Return (x, y) of the center of cell containing provided text 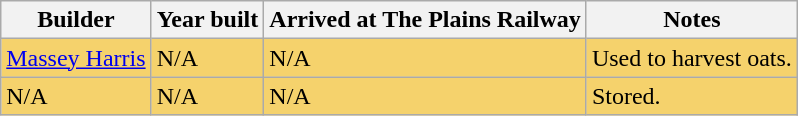
Year built (208, 20)
Arrived at The Plains Railway (426, 20)
Notes (692, 20)
Massey Harris (76, 58)
Used to harvest oats. (692, 58)
Stored. (692, 96)
Builder (76, 20)
